Search for the cell housing the specified text and yield its [X, Y] center coordinate. 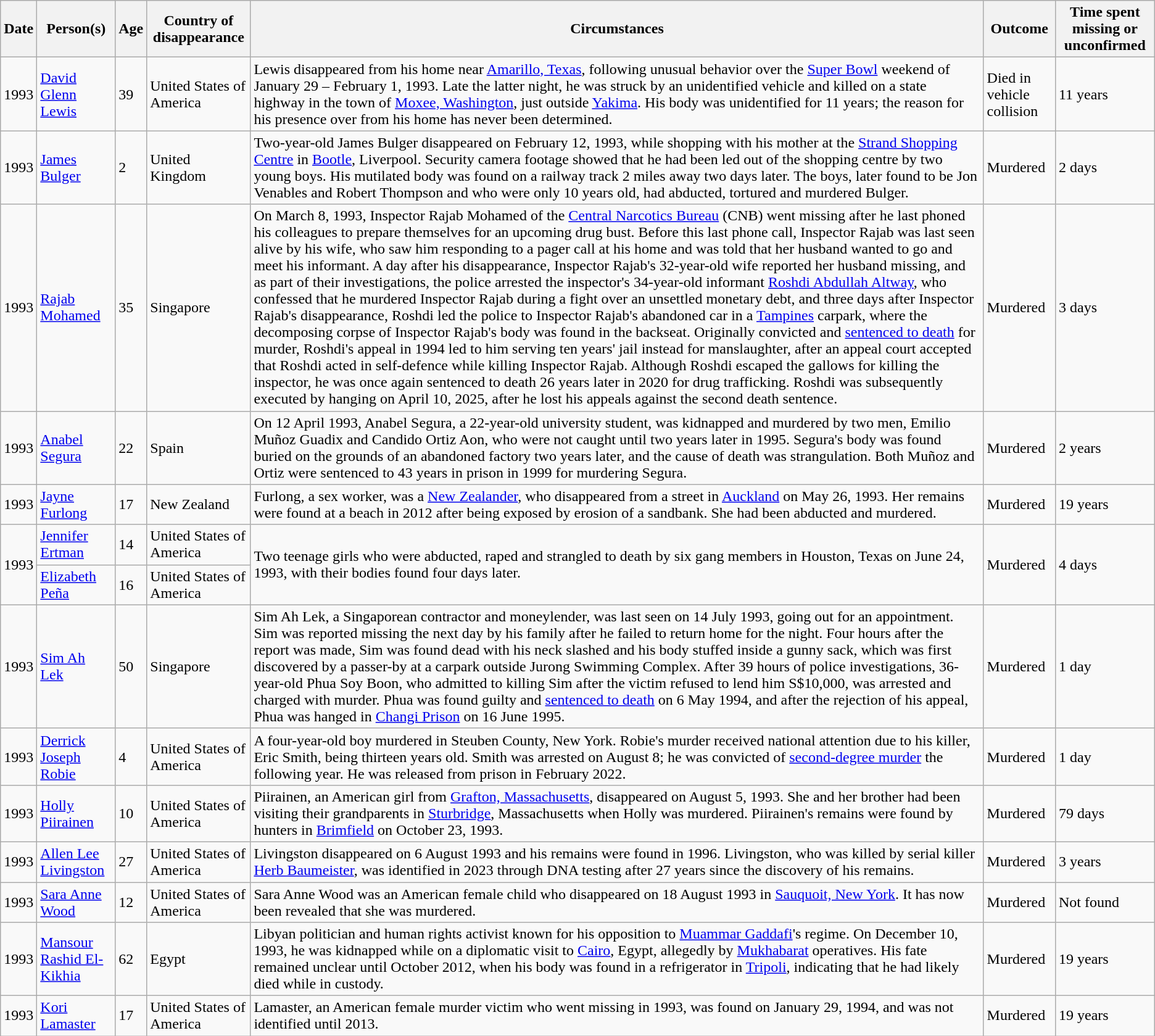
22 [131, 448]
Rajab Mohamed [77, 307]
Sara Anne Wood was an American female child who disappeared on 18 August 1993 in Sauquoit, New York. It has now been revealed that she was murdered. [617, 902]
16 [131, 585]
50 [131, 666]
Date [19, 29]
4 [131, 756]
Elizabeth Peña [77, 585]
Circumstances [617, 29]
Anabel Segura [77, 448]
3 years [1104, 861]
14 [131, 544]
Mansour Rashid El-Kikhia [77, 959]
Time spent missing or unconfirmed [1104, 29]
Outcome [1019, 29]
3 days [1104, 307]
12 [131, 902]
Jennifer Ertman [77, 544]
David Glenn Lewis [77, 94]
Kori Lamaster [77, 1016]
Sara Anne Wood [77, 902]
Sim Ah Lek [77, 666]
Person(s) [77, 29]
27 [131, 861]
2 days [1104, 168]
2 [131, 168]
Derrick Joseph Robie [77, 756]
4 days [1104, 565]
Not found [1104, 902]
Spain [199, 448]
Country of disappearance [199, 29]
Egypt [199, 959]
Age [131, 29]
United Kingdom [199, 168]
35 [131, 307]
Died in vehicle collision [1019, 94]
10 [131, 813]
Allen Lee Livingston [77, 861]
James Bulger [77, 168]
Holly Piirainen [77, 813]
79 days [1104, 813]
Lamaster, an American female murder victim who went missing in 1993, was found on January 29, 1994, and was not identified until 2013. [617, 1016]
2 years [1104, 448]
11 years [1104, 94]
New Zealand [199, 505]
Jayne Furlong [77, 505]
62 [131, 959]
39 [131, 94]
